Output the (X, Y) coordinate of the center of the cell containing the given text.  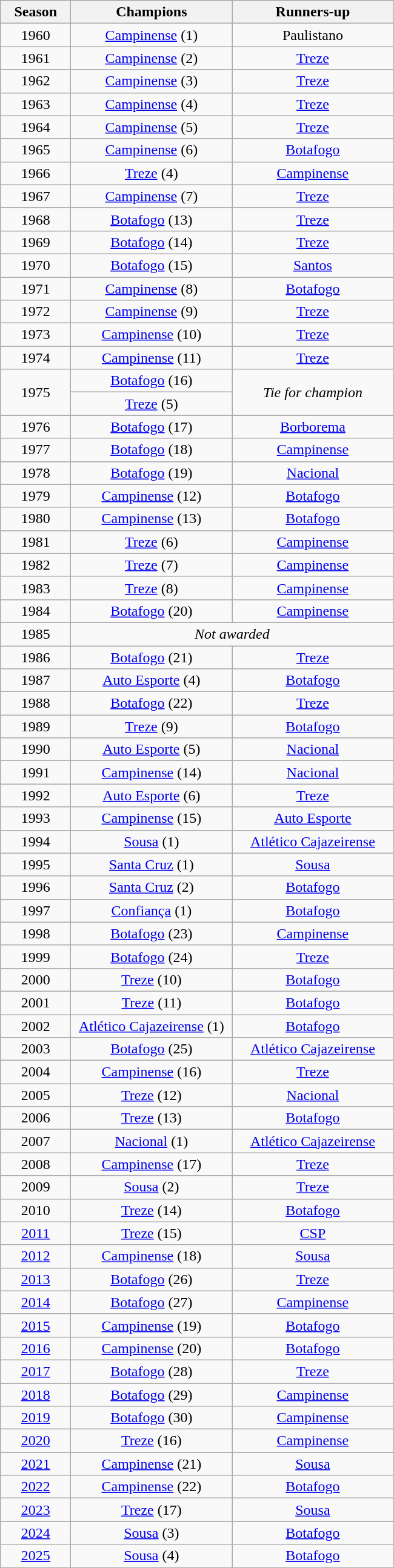
1998 (36, 934)
Nacional (1) (152, 1141)
2006 (36, 1118)
1964 (36, 127)
Sousa (4) (152, 1556)
Treze (10) (152, 980)
Borborema (313, 427)
1971 (36, 289)
2018 (36, 1394)
2016 (36, 1348)
1988 (36, 703)
Campinense (20) (152, 1348)
1962 (36, 81)
Botafogo (23) (152, 934)
1978 (36, 473)
Treze (4) (152, 173)
1987 (36, 680)
1980 (36, 519)
Treze (11) (152, 1003)
Treze (15) (152, 1233)
2014 (36, 1302)
Campinense (16) (152, 1072)
Campinense (15) (152, 819)
Season (36, 12)
Botafogo (27) (152, 1302)
Confiança (1) (152, 911)
Auto Esporte (313, 819)
Campinense (19) (152, 1325)
CSP (313, 1233)
Botafogo (29) (152, 1394)
2001 (36, 1003)
Campinense (13) (152, 519)
1963 (36, 104)
2013 (36, 1279)
Botafogo (13) (152, 219)
Campinense (4) (152, 104)
1976 (36, 427)
1991 (36, 772)
Campinense (8) (152, 289)
Treze (16) (152, 1441)
Campinense (6) (152, 150)
1961 (36, 58)
Treze (13) (152, 1118)
Treze (6) (152, 542)
1972 (36, 312)
Campinense (5) (152, 127)
1979 (36, 496)
Campinense (12) (152, 496)
Botafogo (30) (152, 1418)
Treze (9) (152, 726)
1993 (36, 819)
Treze (5) (152, 404)
Botafogo (16) (152, 381)
Runners-up (313, 12)
1982 (36, 565)
Campinense (21) (152, 1464)
Botafogo (17) (152, 427)
1986 (36, 657)
2023 (36, 1510)
Sousa (3) (152, 1533)
1968 (36, 219)
Botafogo (19) (152, 473)
Campinense (14) (152, 772)
2020 (36, 1441)
1992 (36, 796)
1967 (36, 196)
Santa Cruz (2) (152, 888)
2010 (36, 1210)
Campinense (7) (152, 196)
1977 (36, 450)
Botafogo (18) (152, 450)
Campinense (18) (152, 1256)
2004 (36, 1072)
Campinense (22) (152, 1487)
Botafogo (22) (152, 703)
Treze (14) (152, 1210)
2017 (36, 1371)
Auto Esporte (6) (152, 796)
2003 (36, 1049)
Campinense (1) (152, 35)
1997 (36, 911)
Botafogo (15) (152, 265)
1965 (36, 150)
1984 (36, 611)
1969 (36, 242)
Botafogo (20) (152, 611)
2000 (36, 980)
Campinense (17) (152, 1164)
1985 (36, 634)
Botafogo (26) (152, 1279)
2011 (36, 1233)
Not awarded (232, 634)
Campinense (9) (152, 312)
Auto Esporte (4) (152, 680)
Atlético Cajazeirense (1) (152, 1026)
1994 (36, 842)
Botafogo (24) (152, 957)
Treze (12) (152, 1095)
2012 (36, 1256)
2008 (36, 1164)
1999 (36, 957)
Treze (17) (152, 1510)
Santa Cruz (1) (152, 865)
2025 (36, 1556)
Botafogo (25) (152, 1049)
2007 (36, 1141)
1983 (36, 588)
1996 (36, 888)
Auto Esporte (5) (152, 749)
Tie for champion (313, 392)
1966 (36, 173)
2009 (36, 1187)
Sousa (1) (152, 842)
1990 (36, 749)
Campinense (2) (152, 58)
2019 (36, 1418)
Treze (7) (152, 565)
Champions (152, 12)
2015 (36, 1325)
1995 (36, 865)
1970 (36, 265)
2024 (36, 1533)
Campinense (10) (152, 335)
1989 (36, 726)
1981 (36, 542)
2005 (36, 1095)
1973 (36, 335)
Botafogo (28) (152, 1371)
2022 (36, 1487)
2021 (36, 1464)
Sousa (2) (152, 1187)
Santos (313, 265)
Botafogo (14) (152, 242)
2002 (36, 1026)
1975 (36, 392)
Treze (8) (152, 588)
Campinense (3) (152, 81)
Botafogo (21) (152, 657)
Paulistano (313, 35)
1974 (36, 358)
1960 (36, 35)
Campinense (11) (152, 358)
